From the cell containing the given text, extract its center point as (X, Y) coordinate. 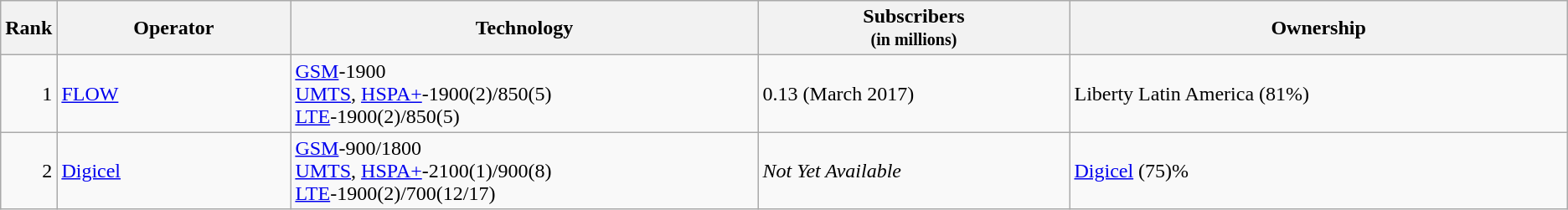
GSM-900/1800UMTS, HSPA+-2100(1)/900(8) LTE-1900(2)/700(12/17) (524, 171)
0.13 (March 2017) (914, 94)
FLOW (174, 94)
GSM-1900UMTS, HSPA+-1900(2)/850(5) LTE-1900(2)/850(5) (524, 94)
2 (28, 171)
Not Yet Available (914, 171)
Digicel (75)% (1318, 171)
Technology (524, 28)
Rank (28, 28)
Liberty Latin America (81%) (1318, 94)
Digicel (174, 171)
Operator (174, 28)
Subscribers(in millions) (914, 28)
1 (28, 94)
Ownership (1318, 28)
